Return the [x, y] coordinate for the center point of the cell that contains the specified text.  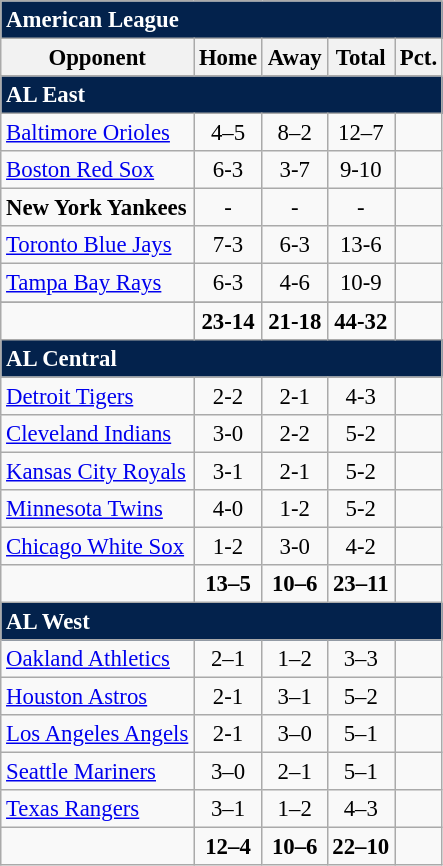
Chicago White Sox [98, 546]
New York Yankees [98, 208]
21-18 [294, 321]
Oakland Athletics [98, 659]
13–5 [228, 584]
4-6 [294, 283]
Boston Red Sox [98, 170]
10-9 [361, 283]
Home [228, 58]
4-0 [228, 509]
12–7 [361, 133]
Baltimore Orioles [98, 133]
Minnesota Twins [98, 509]
44-32 [361, 321]
22–10 [361, 847]
AL West [222, 621]
4–5 [228, 133]
8–2 [294, 133]
AL East [222, 95]
Toronto Blue Jays [98, 245]
American League [222, 20]
Seattle Mariners [98, 772]
5–2 [361, 697]
Houston Astros [98, 697]
4-2 [361, 546]
3-1 [228, 471]
Total [361, 58]
23–11 [361, 584]
Detroit Tigers [98, 396]
12–4 [228, 847]
4–3 [361, 809]
13-6 [361, 245]
4-3 [361, 396]
Los Angeles Angels [98, 734]
Texas Rangers [98, 809]
Cleveland Indians [98, 433]
7-3 [228, 245]
AL Central [222, 358]
Pct. [419, 58]
3-7 [294, 170]
3–3 [361, 659]
Opponent [98, 58]
Kansas City Royals [98, 471]
Tampa Bay Rays [98, 283]
9-10 [361, 170]
Away [294, 58]
23-14 [228, 321]
